Determine the (X, Y) coordinate at the center of the cell enclosing the given text.  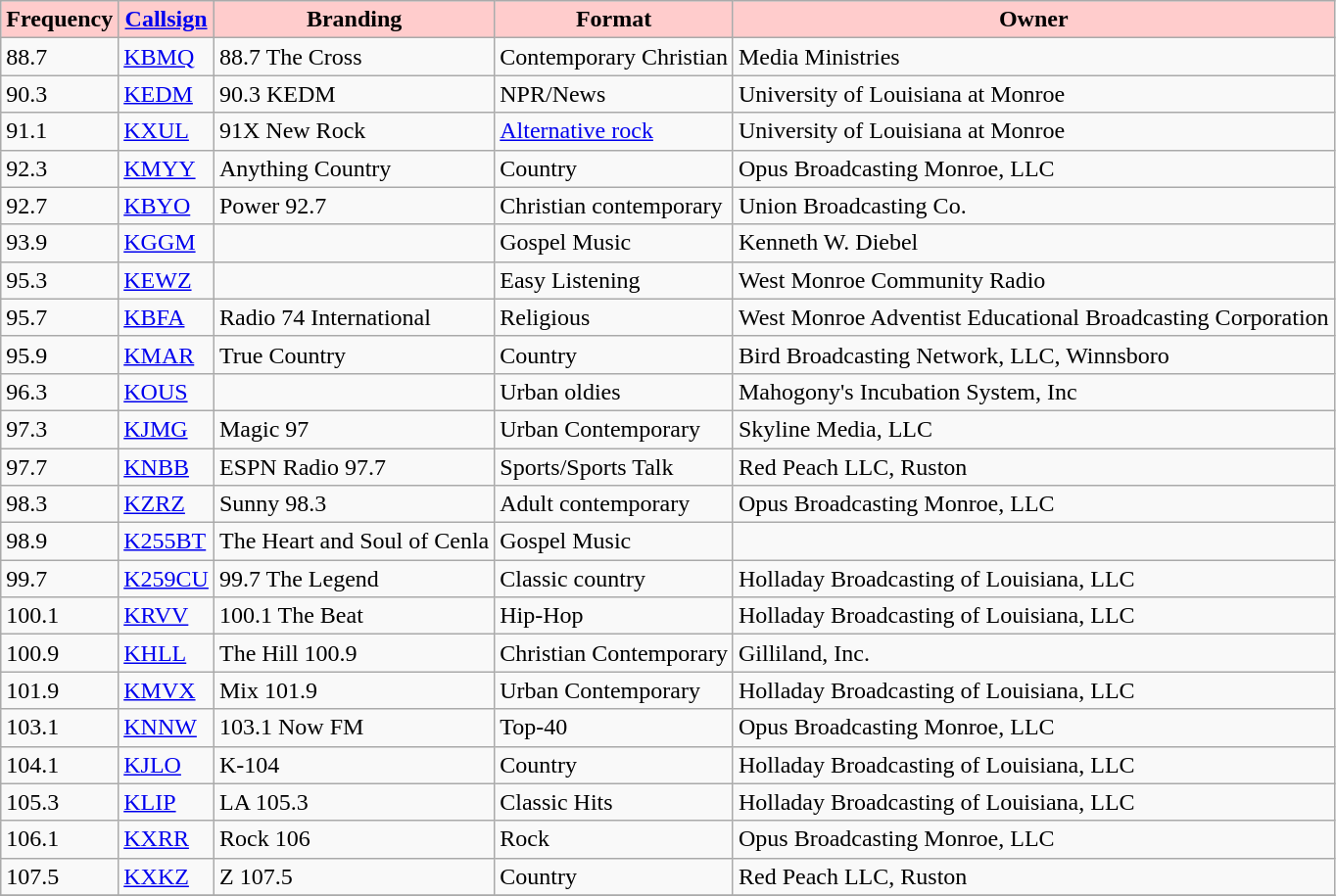
98.3 (60, 504)
104.1 (60, 765)
Skyline Media, LLC (1033, 429)
Media Ministries (1033, 57)
100.9 (60, 653)
Bird Broadcasting Network, LLC, Winnsboro (1033, 354)
Anything Country (354, 168)
K259CU (167, 579)
95.3 (60, 280)
Religious (614, 317)
Power 92.7 (354, 206)
KNBB (167, 467)
Easy Listening (614, 280)
KXKZ (167, 876)
KXUL (167, 131)
KEDM (167, 94)
Adult contemporary (614, 504)
KBYO (167, 206)
95.9 (60, 354)
Format (614, 20)
100.1 The Beat (354, 616)
Callsign (167, 20)
KLIP (167, 802)
Hip-Hop (614, 616)
Rock 106 (354, 839)
88.7 (60, 57)
K255BT (167, 542)
KGGM (167, 243)
96.3 (60, 392)
The Heart and Soul of Cenla (354, 542)
KEWZ (167, 280)
103.1 Now FM (354, 728)
Christian contemporary (614, 206)
106.1 (60, 839)
Contemporary Christian (614, 57)
Alternative rock (614, 131)
Christian Contemporary (614, 653)
KMVX (167, 690)
Z 107.5 (354, 876)
91.1 (60, 131)
Owner (1033, 20)
Magic 97 (354, 429)
97.7 (60, 467)
Sports/Sports Talk (614, 467)
The Hill 100.9 (354, 653)
93.9 (60, 243)
Mix 101.9 (354, 690)
98.9 (60, 542)
Frequency (60, 20)
Union Broadcasting Co. (1033, 206)
K-104 (354, 765)
Branding (354, 20)
KRVV (167, 616)
KMAR (167, 354)
KZRZ (167, 504)
West Monroe Adventist Educational Broadcasting Corporation (1033, 317)
KXRR (167, 839)
107.5 (60, 876)
True Country (354, 354)
99.7 (60, 579)
101.9 (60, 690)
Classic Hits (614, 802)
Sunny 98.3 (354, 504)
95.7 (60, 317)
103.1 (60, 728)
Urban oldies (614, 392)
Radio 74 International (354, 317)
Classic country (614, 579)
Kenneth W. Diebel (1033, 243)
KJLO (167, 765)
KJMG (167, 429)
99.7 The Legend (354, 579)
KBMQ (167, 57)
Top-40 (614, 728)
KHLL (167, 653)
West Monroe Community Radio (1033, 280)
Rock (614, 839)
KMYY (167, 168)
KNNW (167, 728)
88.7 The Cross (354, 57)
90.3 (60, 94)
92.3 (60, 168)
LA 105.3 (354, 802)
Gilliland, Inc. (1033, 653)
105.3 (60, 802)
KOUS (167, 392)
KBFA (167, 317)
100.1 (60, 616)
91X New Rock (354, 131)
92.7 (60, 206)
90.3 KEDM (354, 94)
ESPN Radio 97.7 (354, 467)
NPR/News (614, 94)
Mahogony's Incubation System, Inc (1033, 392)
97.3 (60, 429)
